Locate the cell with the specified text and output its [x, y] center coordinate. 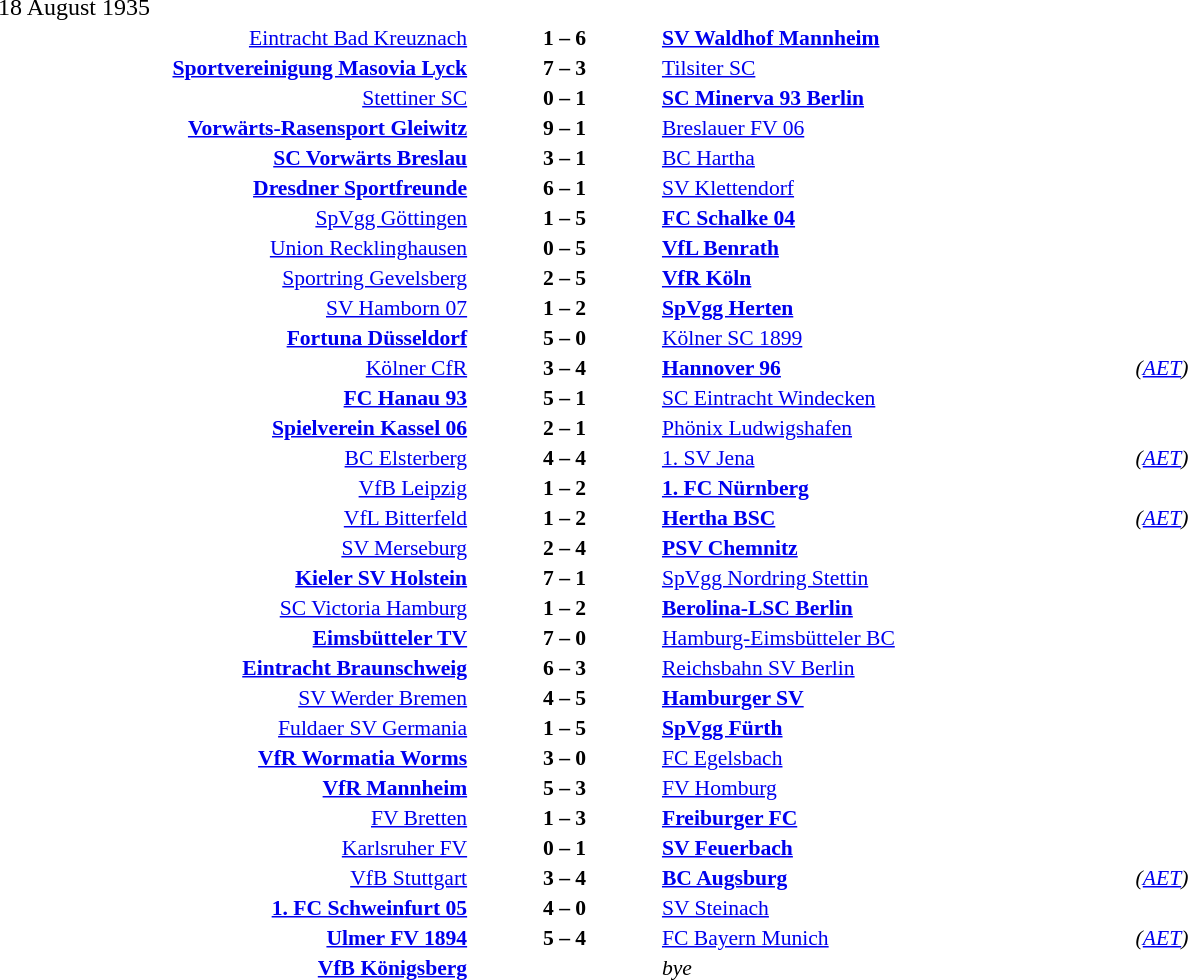
1 – 6 [564, 38]
5 – 1 [564, 398]
3 – 1 [564, 158]
6 – 3 [564, 668]
FC Egelsbach [896, 758]
Kölner SC 1899 [896, 338]
2 – 5 [564, 278]
4 – 4 [564, 458]
7 – 3 [564, 68]
3 – 0 [564, 758]
Freiburger FC [896, 818]
Tilsiter SC [896, 68]
Breslauer FV 06 [896, 128]
SpVgg Fürth [896, 728]
SpVgg Herten [896, 308]
Hamburger SV [896, 698]
VfL Benrath [896, 248]
FC Bayern Munich [896, 938]
PSV Chemnitz [896, 548]
0 – 5 [564, 248]
4 – 0 [564, 908]
7 – 0 [564, 638]
SC Minerva 93 Berlin [896, 98]
FC Schalke 04 [896, 218]
7 – 1 [564, 578]
SV Waldhof Mannheim [896, 38]
6 – 1 [564, 188]
Berolina-LSC Berlin [896, 608]
Hertha BSC [896, 518]
Hannover 96 [896, 368]
4 – 5 [564, 698]
1. FC Nürnberg [896, 488]
5 – 3 [564, 788]
BC Augsburg [896, 878]
SV Klettendorf [896, 188]
BC Hartha [896, 158]
1. SV Jena [896, 458]
1 – 3 [564, 818]
SV Steinach [896, 908]
Reichsbahn SV Berlin [896, 668]
SC Eintracht Windecken [896, 398]
5 – 4 [564, 938]
VfR Köln [896, 278]
2 – 4 [564, 548]
2 – 1 [564, 428]
Phönix Ludwigshafen [896, 428]
9 – 1 [564, 128]
5 – 0 [564, 338]
Hamburg-Eimsbütteler BC [896, 638]
SpVgg Nordring Stettin [896, 578]
FV Homburg [896, 788]
SV Feuerbach [896, 848]
